Detect which cell encompasses the target text, then output its [X, Y] center coordinate. 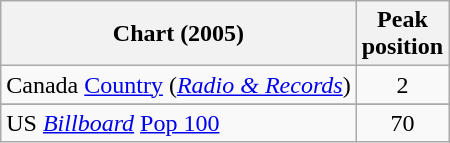
70 [402, 123]
2 [402, 85]
US Billboard Pop 100 [178, 123]
Chart (2005) [178, 34]
Canada Country (Radio & Records) [178, 85]
Peakposition [402, 34]
